Scan for the cell matching the given text and deliver its (x, y) coordinate at center. 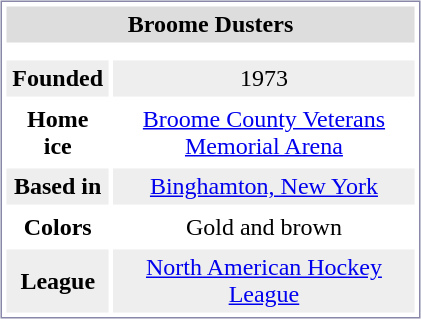
Binghamton, New York (264, 186)
Based in (57, 186)
Home ice (57, 132)
Gold and brown (264, 227)
League (57, 282)
Colors (57, 227)
Broome Dusters (210, 24)
Founded (57, 78)
1973 (264, 78)
North American Hockey League (264, 282)
Broome County Veterans Memorial Arena (264, 132)
